Capture the cell that displays the provided text and extract its (x, y) central coordinate. 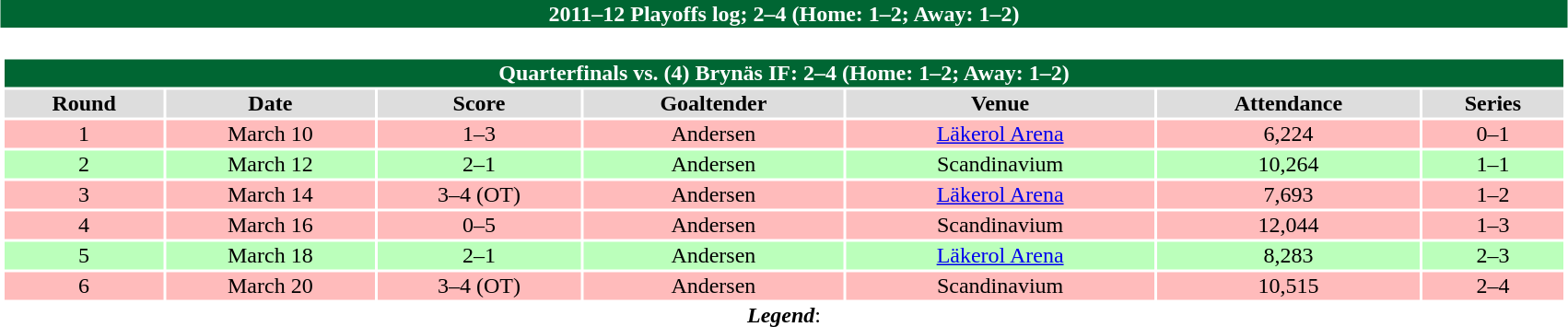
Quarterfinals vs. (4) Brynäs IF: 2–4 (Home: 1–2; Away: 1–2) (783, 73)
7,693 (1288, 194)
Venue (1000, 104)
10,264 (1288, 165)
6 (84, 286)
March 16 (271, 226)
4 (84, 226)
5 (84, 255)
2011–12 Playoffs log; 2–4 (Home: 1–2; Away: 1–2) (784, 14)
1 (84, 134)
Round (84, 104)
March 12 (271, 165)
1–2 (1492, 194)
2–4 (1492, 286)
3 (84, 194)
8,283 (1288, 255)
12,044 (1288, 226)
0–1 (1492, 134)
0–5 (479, 226)
Date (271, 104)
Attendance (1288, 104)
Series (1492, 104)
2 (84, 165)
10,515 (1288, 286)
Goaltender (713, 104)
March 20 (271, 286)
March 18 (271, 255)
Score (479, 104)
March 10 (271, 134)
2–3 (1492, 255)
1–1 (1492, 165)
6,224 (1288, 134)
March 14 (271, 194)
